Find where the given text appears and provide that cell's center as [X, Y] coordinate. 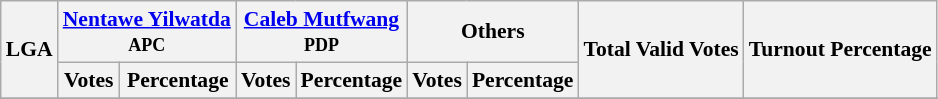
LGA [30, 50]
Turnout Percentage [840, 50]
Total Valid Votes [660, 50]
Nentawe YilwatdaAPC [147, 32]
Caleb MutfwangPDP [322, 32]
Others [492, 32]
